Return (x, y) of the center of cell containing provided text 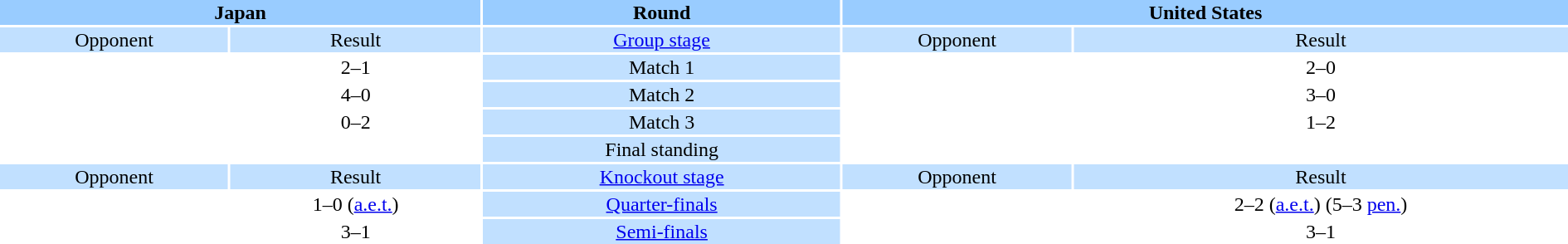
Quarter-finals (662, 204)
2–0 (1321, 67)
Match 1 (662, 67)
Group stage (662, 40)
Knockout stage (662, 177)
4–0 (355, 95)
1–0 (a.e.t.) (355, 204)
3–0 (1321, 95)
Final standing (662, 149)
Japan (241, 12)
0–2 (355, 122)
1–2 (1321, 122)
United States (1205, 12)
Match 2 (662, 95)
2–2 (a.e.t.) (5–3 pen.) (1321, 204)
Match 3 (662, 122)
Semi-finals (662, 232)
2–1 (355, 67)
Round (662, 12)
